From the cell containing the given text, extract its center point as (x, y) coordinate. 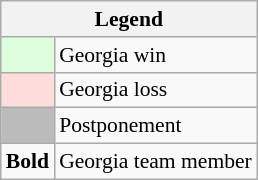
Postponement (156, 126)
Georgia loss (156, 90)
Georgia win (156, 55)
Legend (129, 19)
Bold (28, 162)
Georgia team member (156, 162)
